Locate the cell with the specified text and output its [x, y] center coordinate. 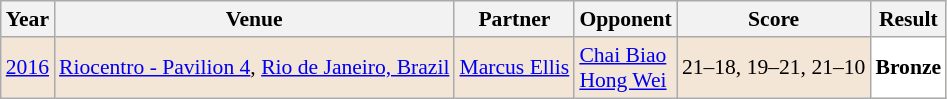
Riocentro - Pavilion 4, Rio de Janeiro, Brazil [254, 68]
Year [28, 19]
Marcus Ellis [514, 68]
Score [774, 19]
Bronze [908, 68]
Chai Biao Hong Wei [626, 68]
2016 [28, 68]
Opponent [626, 19]
21–18, 19–21, 21–10 [774, 68]
Venue [254, 19]
Result [908, 19]
Partner [514, 19]
